Return the [x, y] coordinate for the center point of the cell that contains the specified text.  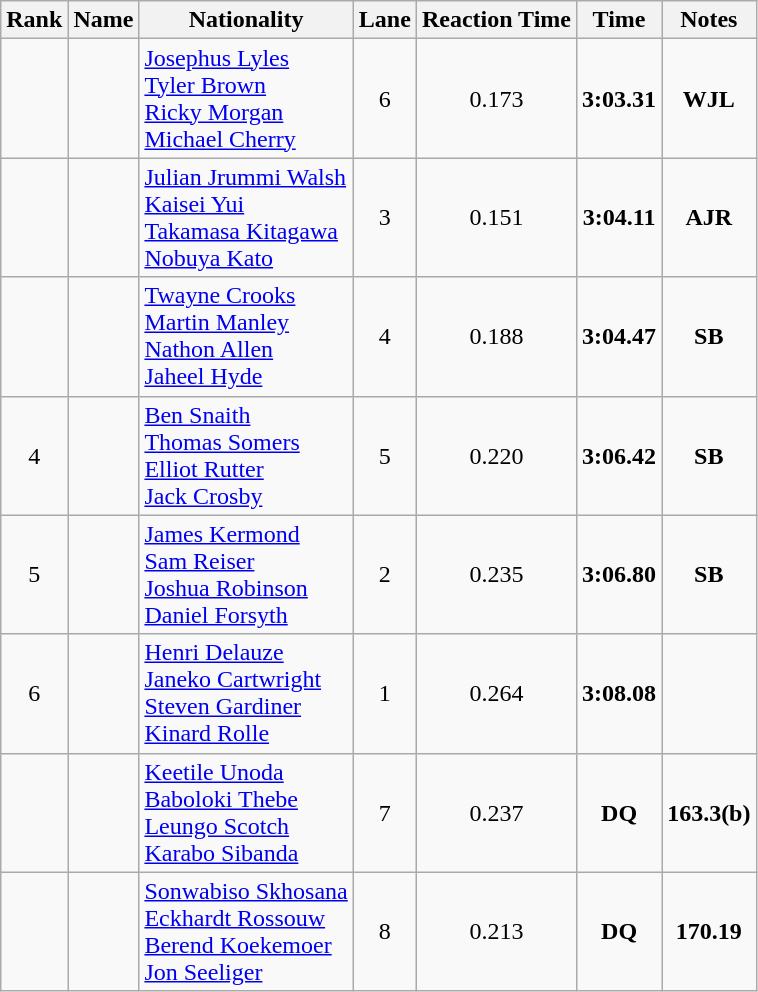
3:06.80 [620, 574]
Keetile UnodaBaboloki ThebeLeungo ScotchKarabo Sibanda [246, 812]
0.188 [496, 336]
0.237 [496, 812]
AJR [709, 218]
0.235 [496, 574]
Name [104, 20]
0.264 [496, 694]
3:04.11 [620, 218]
WJL [709, 98]
2 [384, 574]
Ben SnaithThomas SomersElliot RutterJack Crosby [246, 456]
163.3(b) [709, 812]
0.173 [496, 98]
Rank [34, 20]
3:03.31 [620, 98]
Sonwabiso SkhosanaEckhardt RossouwBerend KoekemoerJon Seeliger [246, 932]
8 [384, 932]
7 [384, 812]
James KermondSam ReiserJoshua RobinsonDaniel Forsyth [246, 574]
0.151 [496, 218]
170.19 [709, 932]
1 [384, 694]
Time [620, 20]
Twayne CrooksMartin ManleyNathon AllenJaheel Hyde [246, 336]
3:06.42 [620, 456]
0.213 [496, 932]
Josephus LylesTyler BrownRicky MorganMichael Cherry [246, 98]
Lane [384, 20]
Notes [709, 20]
3:08.08 [620, 694]
3 [384, 218]
Julian Jrummi WalshKaisei YuiTakamasa KitagawaNobuya Kato [246, 218]
Reaction Time [496, 20]
0.220 [496, 456]
3:04.47 [620, 336]
Nationality [246, 20]
Henri DelauzeJaneko CartwrightSteven GardinerKinard Rolle [246, 694]
